Provide the [X, Y] coordinate of the cell's center where the given text is located.  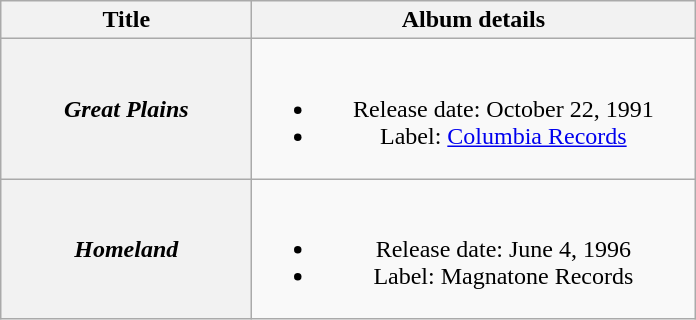
Release date: June 4, 1996Label: Magnatone Records [474, 249]
Great Plains [126, 109]
Release date: October 22, 1991Label: Columbia Records [474, 109]
Homeland [126, 249]
Album details [474, 20]
Title [126, 20]
